Capture the cell that displays the provided text and extract its (X, Y) central coordinate. 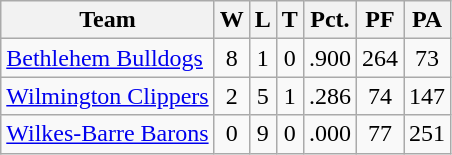
251 (428, 134)
T (290, 20)
.000 (330, 134)
9 (262, 134)
Wilmington Clippers (108, 96)
PF (380, 20)
77 (380, 134)
Pct. (330, 20)
.286 (330, 96)
Team (108, 20)
147 (428, 96)
74 (380, 96)
Wilkes-Barre Barons (108, 134)
5 (262, 96)
264 (380, 58)
2 (232, 96)
73 (428, 58)
L (262, 20)
W (232, 20)
Bethlehem Bulldogs (108, 58)
8 (232, 58)
PA (428, 20)
.900 (330, 58)
